Determine the [X, Y] coordinate at the center of the cell enclosing the given text.  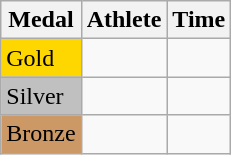
Athlete [124, 20]
Bronze [41, 134]
Silver [41, 96]
Time [199, 20]
Gold [41, 58]
Medal [41, 20]
